Return the [x, y] coordinate for the center point of the cell that contains the specified text.  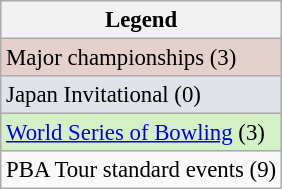
Japan Invitational (0) [142, 95]
Major championships (3) [142, 58]
World Series of Bowling (3) [142, 133]
PBA Tour standard events (9) [142, 170]
Legend [142, 20]
